Detect which cell encompasses the target text, then output its [x, y] center coordinate. 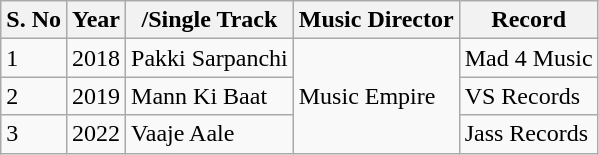
S. No [34, 20]
Pakki Sarpanchi [210, 58]
Mad 4 Music [528, 58]
2022 [96, 134]
Record [528, 20]
Mann Ki Baat [210, 96]
VS Records [528, 96]
Vaaje Aale [210, 134]
2018 [96, 58]
2 [34, 96]
3 [34, 134]
Jass Records [528, 134]
Music Empire [376, 96]
/Single Track [210, 20]
Year [96, 20]
Music Director [376, 20]
2019 [96, 96]
1 [34, 58]
